Return (X, Y) of the center of cell containing provided text 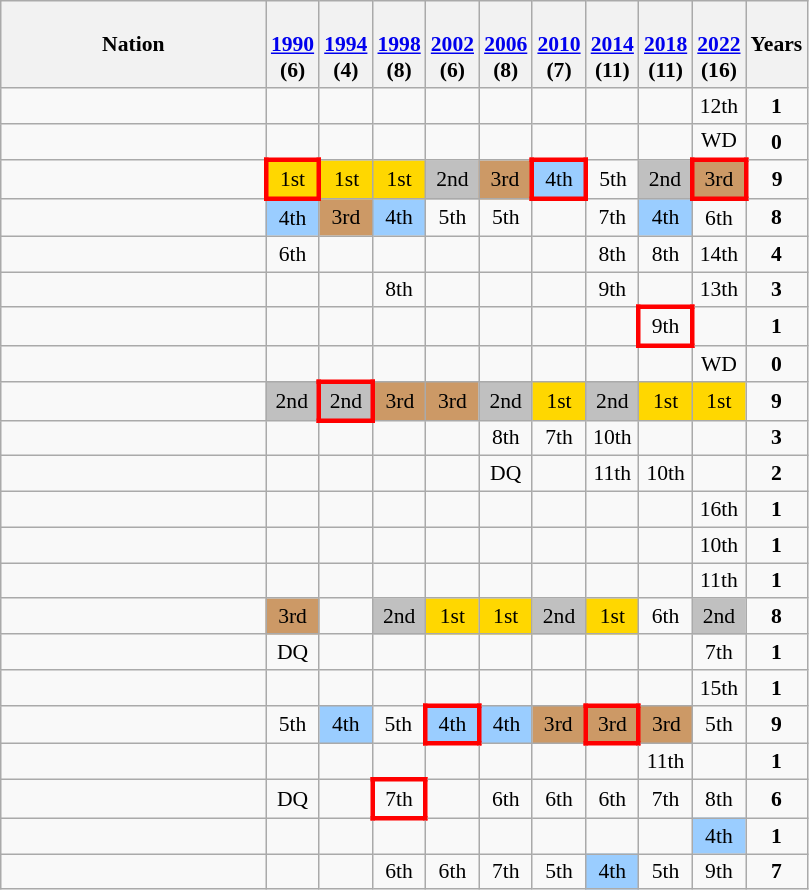
Nation (134, 44)
6 (777, 800)
2 (777, 474)
2018(11) (666, 44)
Years (777, 44)
2022(16) (718, 44)
16th (718, 510)
13th (718, 290)
15th (718, 688)
2010(7) (558, 44)
2006(8) (506, 44)
7 (777, 872)
1990(6) (292, 44)
12th (718, 106)
2002(6) (452, 44)
4 (777, 254)
14th (718, 254)
2014(11) (612, 44)
1998(8) (398, 44)
1994(4) (346, 44)
